Locate the cell with the specified text and output its (X, Y) center coordinate. 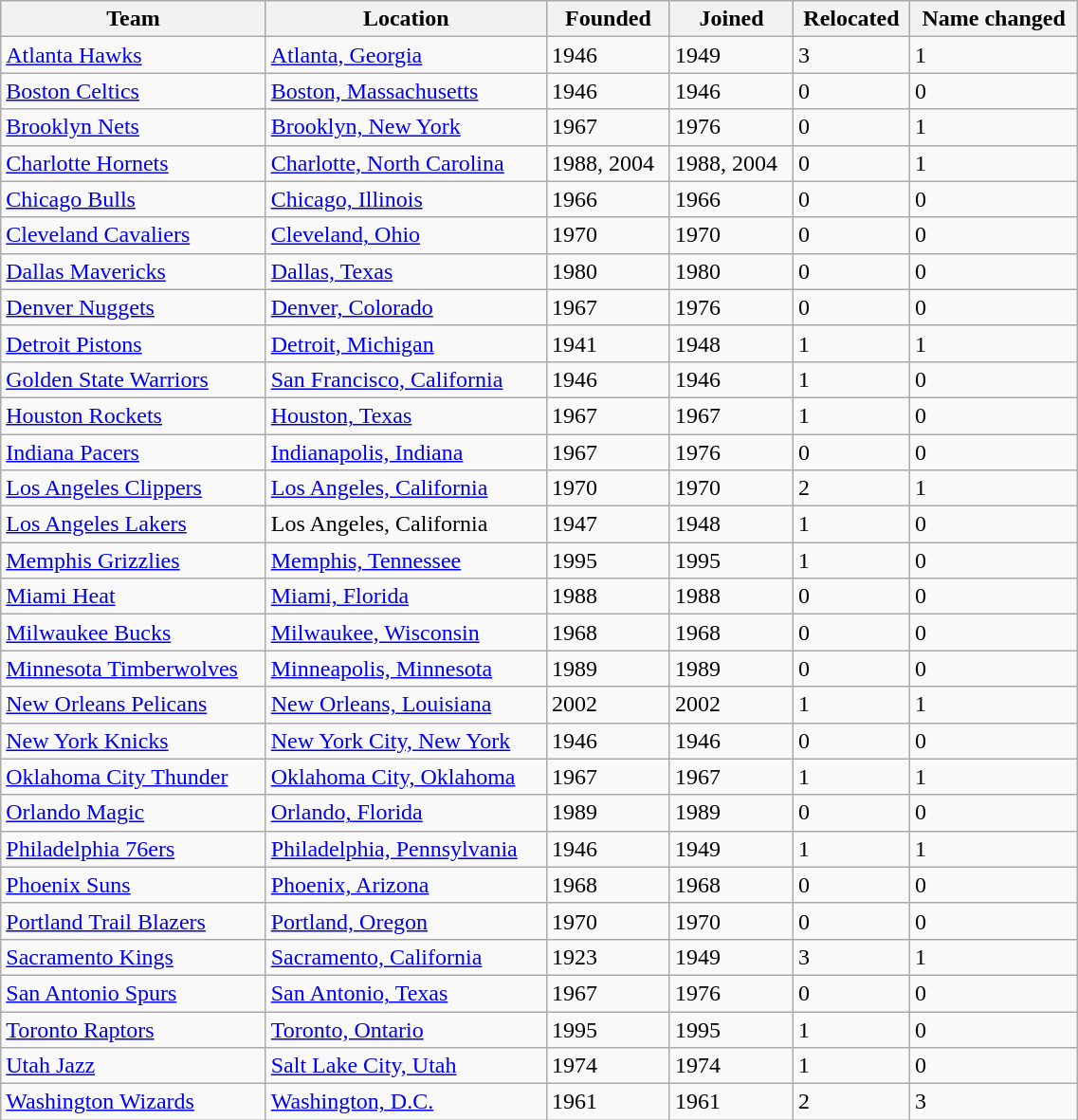
Houston, Texas (406, 415)
Sacramento Kings (133, 957)
Phoenix Suns (133, 885)
Philadelphia 76ers (133, 849)
San Francisco, California (406, 379)
Team (133, 19)
Joined (731, 19)
Cleveland, Ohio (406, 235)
Brooklyn Nets (133, 127)
Chicago, Illinois (406, 199)
Dallas Mavericks (133, 271)
Milwaukee Bucks (133, 633)
Detroit Pistons (133, 343)
Minneapolis, Minnesota (406, 669)
Boston Celtics (133, 91)
Name changed (994, 19)
Golden State Warriors (133, 379)
Indianapolis, Indiana (406, 452)
Orlando Magic (133, 813)
Brooklyn, New York (406, 127)
Indiana Pacers (133, 452)
Charlotte Hornets (133, 163)
1947 (608, 524)
Portland Trail Blazers (133, 921)
Cleveland Cavaliers (133, 235)
Milwaukee, Wisconsin (406, 633)
Toronto Raptors (133, 1029)
Washington Wizards (133, 1102)
Philadelphia, Pennsylvania (406, 849)
Founded (608, 19)
Memphis, Tennessee (406, 560)
Minnesota Timberwolves (133, 669)
Utah Jazz (133, 1066)
Dallas, Texas (406, 271)
San Antonio Spurs (133, 993)
Phoenix, Arizona (406, 885)
Miami Heat (133, 597)
Los Angeles Lakers (133, 524)
Chicago Bulls (133, 199)
Oklahoma City Thunder (133, 777)
Relocated (851, 19)
Toronto, Ontario (406, 1029)
New Orleans Pelicans (133, 705)
New Orleans, Louisiana (406, 705)
Boston, Massachusetts (406, 91)
Denver Nuggets (133, 307)
Washington, D.C. (406, 1102)
Houston Rockets (133, 415)
Miami, Florida (406, 597)
Charlotte, North Carolina (406, 163)
New York Knicks (133, 741)
Los Angeles Clippers (133, 488)
Portland, Oregon (406, 921)
Sacramento, California (406, 957)
1923 (608, 957)
Atlanta Hawks (133, 55)
Orlando, Florida (406, 813)
1941 (608, 343)
Location (406, 19)
Oklahoma City, Oklahoma (406, 777)
Atlanta, Georgia (406, 55)
Denver, Colorado (406, 307)
Detroit, Michigan (406, 343)
Memphis Grizzlies (133, 560)
San Antonio, Texas (406, 993)
New York City, New York (406, 741)
Salt Lake City, Utah (406, 1066)
